Detect which cell encompasses the target text, then output its [x, y] center coordinate. 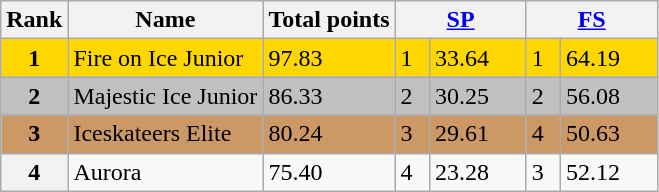
56.08 [608, 96]
52.12 [608, 172]
SP [460, 20]
50.63 [608, 134]
Fire on Ice Junior [166, 58]
29.61 [478, 134]
Majestic Ice Junior [166, 96]
Rank [34, 20]
Aurora [166, 172]
23.28 [478, 172]
75.40 [329, 172]
FS [592, 20]
30.25 [478, 96]
80.24 [329, 134]
Total points [329, 20]
33.64 [478, 58]
Iceskateers Elite [166, 134]
Name [166, 20]
86.33 [329, 96]
64.19 [608, 58]
97.83 [329, 58]
